Find where the given text appears and provide that cell's center as [X, Y] coordinate. 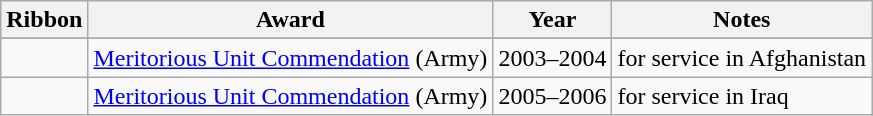
2003–2004 [552, 58]
for service in Afghanistan [742, 58]
for service in Iraq [742, 96]
Notes [742, 20]
Ribbon [44, 20]
2005–2006 [552, 96]
Year [552, 20]
Award [290, 20]
